Detect which cell encompasses the target text, then output its [X, Y] center coordinate. 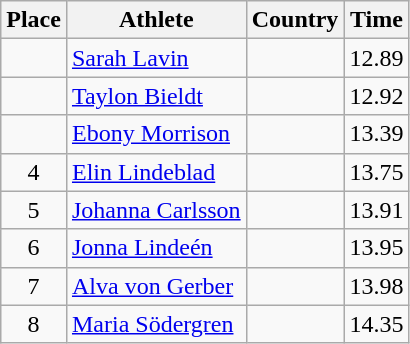
5 [34, 210]
Elin Lindeblad [156, 172]
12.89 [376, 58]
12.92 [376, 96]
8 [34, 324]
Athlete [156, 20]
13.75 [376, 172]
6 [34, 248]
Ebony Morrison [156, 134]
13.98 [376, 286]
Taylon Bieldt [156, 96]
14.35 [376, 324]
Johanna Carlsson [156, 210]
Country [295, 20]
4 [34, 172]
Alva von Gerber [156, 286]
Maria Södergren [156, 324]
Jonna Lindeén [156, 248]
13.91 [376, 210]
Place [34, 20]
13.95 [376, 248]
Sarah Lavin [156, 58]
7 [34, 286]
13.39 [376, 134]
Time [376, 20]
